From the cell containing the given text, extract its center point as [x, y] coordinate. 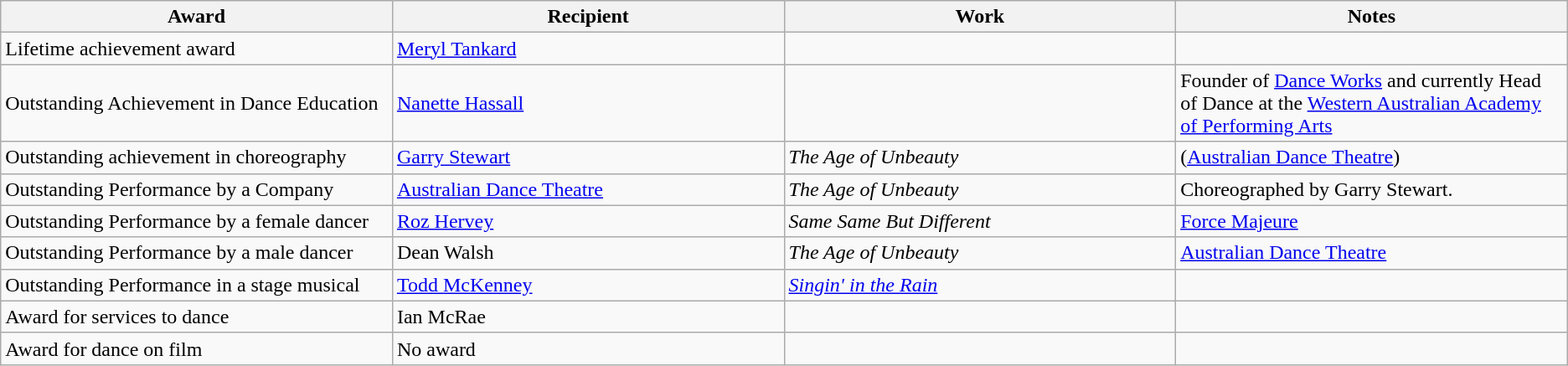
Lifetime achievement award [197, 49]
Recipient [588, 17]
Outstanding Performance by a Company [197, 189]
Outstanding Performance by a female dancer [197, 221]
Notes [1372, 17]
Ian McRae [588, 317]
No award [588, 348]
Outstanding achievement in choreography [197, 157]
Force Majeure [1372, 221]
Meryl Tankard [588, 49]
Outstanding Achievement in Dance Education [197, 103]
Same Same But Different [980, 221]
(Australian Dance Theatre) [1372, 157]
Outstanding Performance by a male dancer [197, 253]
Garry Stewart [588, 157]
Singin' in the Rain [980, 285]
Work [980, 17]
Award for dance on film [197, 348]
Founder of Dance Works and currently Head of Dance at the Western Australian Academy of Performing Arts [1372, 103]
Award [197, 17]
Nanette Hassall [588, 103]
Todd McKenney [588, 285]
Choreographed by Garry Stewart. [1372, 189]
Dean Walsh [588, 253]
Outstanding Performance in a stage musical [197, 285]
Award for services to dance [197, 317]
Roz Hervey [588, 221]
